Extract the (x, y) coordinate from the center of the cell holding the provided text.  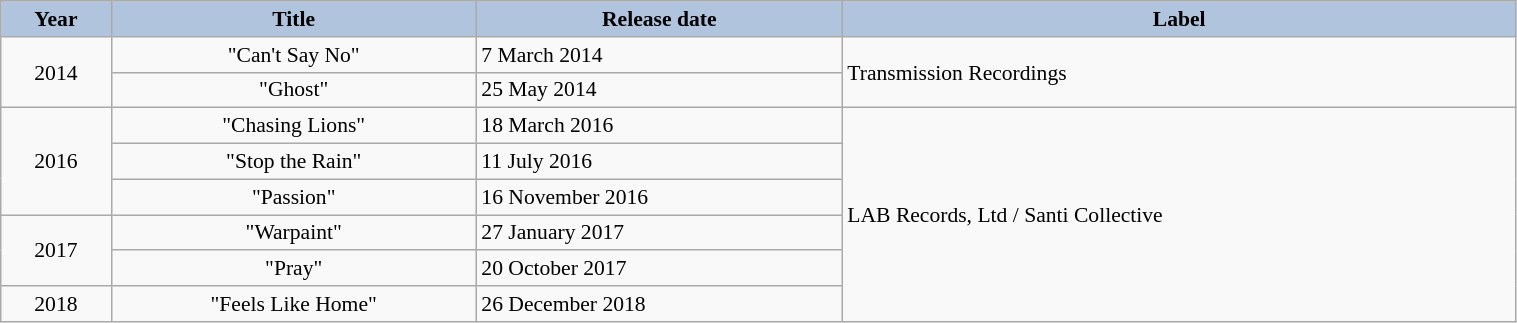
11 July 2016 (659, 162)
26 December 2018 (659, 304)
"Stop the Rain" (294, 162)
Year (56, 19)
Label (1179, 19)
"Passion" (294, 197)
"Can't Say No" (294, 55)
20 October 2017 (659, 269)
25 May 2014 (659, 90)
2017 (56, 250)
7 March 2014 (659, 55)
"Chasing Lions" (294, 126)
"Pray" (294, 269)
LAB Records, Ltd / Santi Collective (1179, 215)
2018 (56, 304)
Transmission Recordings (1179, 72)
16 November 2016 (659, 197)
2014 (56, 72)
"Feels Like Home" (294, 304)
Release date (659, 19)
"Warpaint" (294, 233)
27 January 2017 (659, 233)
"Ghost" (294, 90)
2016 (56, 162)
Title (294, 19)
18 March 2016 (659, 126)
